Search for the cell housing the specified text and yield its [X, Y] center coordinate. 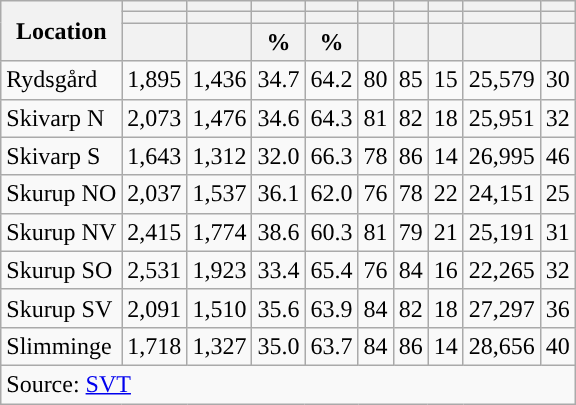
1,537 [220, 194]
85 [410, 80]
25,951 [502, 118]
2,091 [154, 308]
22 [446, 194]
15 [446, 80]
Skivarp N [62, 118]
25,579 [502, 80]
Source: SVT [288, 384]
28,656 [502, 346]
1,312 [220, 156]
1,774 [220, 232]
1,510 [220, 308]
31 [558, 232]
40 [558, 346]
35.0 [278, 346]
Skurup NO [62, 194]
65.4 [332, 270]
62.0 [332, 194]
Skurup SO [62, 270]
2,531 [154, 270]
1,718 [154, 346]
1,643 [154, 156]
66.3 [332, 156]
1,923 [220, 270]
46 [558, 156]
21 [446, 232]
1,327 [220, 346]
2,415 [154, 232]
Skivarp S [62, 156]
25 [558, 194]
38.6 [278, 232]
64.3 [332, 118]
36 [558, 308]
32.0 [278, 156]
80 [376, 80]
36.1 [278, 194]
34.6 [278, 118]
2,037 [154, 194]
63.7 [332, 346]
Skurup SV [62, 308]
Skurup NV [62, 232]
64.2 [332, 80]
25,191 [502, 232]
35.6 [278, 308]
33.4 [278, 270]
60.3 [332, 232]
1,476 [220, 118]
34.7 [278, 80]
16 [446, 270]
79 [410, 232]
Location [62, 31]
30 [558, 80]
Rydsgård [62, 80]
63.9 [332, 308]
26,995 [502, 156]
1,895 [154, 80]
27,297 [502, 308]
24,151 [502, 194]
2,073 [154, 118]
Slimminge [62, 346]
22,265 [502, 270]
1,436 [220, 80]
